Scan for the cell matching the given text and deliver its [x, y] coordinate at center. 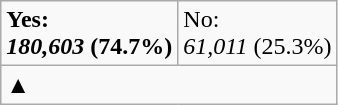
Yes:180,603 (74.7%) [90, 34]
No:61,011 (25.3%) [258, 34]
▲ [169, 85]
